Search for the cell housing the specified text and yield its [x, y] center coordinate. 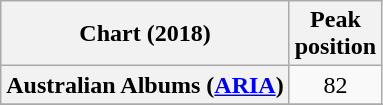
Australian Albums (ARIA) [145, 85]
Chart (2018) [145, 34]
82 [335, 85]
Peak position [335, 34]
